Locate the cell with the specified text and output its (x, y) center coordinate. 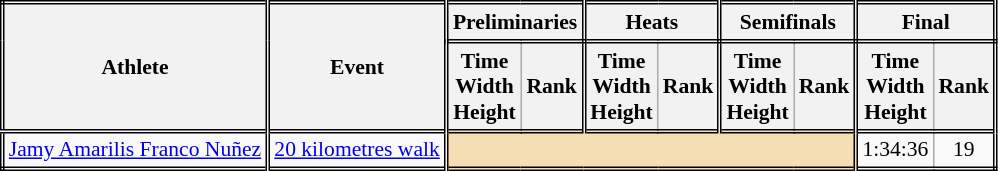
Final (926, 22)
Semifinals (788, 22)
1:34:36 (895, 150)
19 (964, 150)
Heats (652, 22)
Event (358, 67)
20 kilometres walk (358, 150)
Jamy Amarilis Franco Nuñez (135, 150)
Preliminaries (514, 22)
Athlete (135, 67)
